Identify which cell holds the provided text, then report its (X, Y) central coordinate. 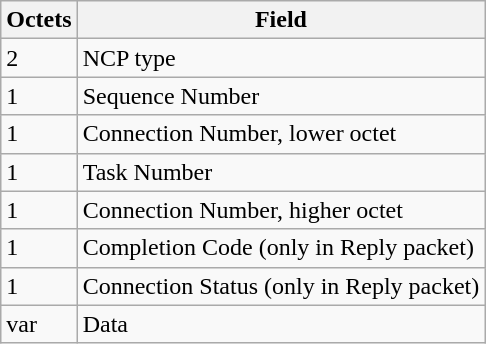
2 (39, 58)
Data (281, 324)
Sequence Number (281, 96)
Completion Code (only in Reply packet) (281, 248)
Connection Status (only in Reply packet) (281, 286)
NCP type (281, 58)
Connection Number, lower octet (281, 134)
Field (281, 20)
Connection Number, higher octet (281, 210)
Task Number (281, 172)
Octets (39, 20)
var (39, 324)
